Determine the [X, Y] coordinate at the center of the cell enclosing the given text.  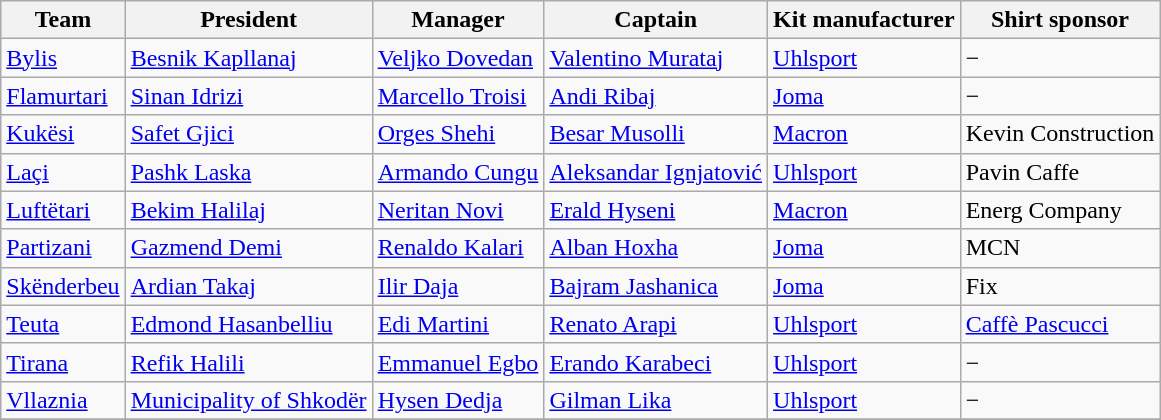
Teuta [63, 324]
Alban Hoxha [656, 248]
Pashk Laska [248, 172]
Valentino Murataj [656, 58]
Skënderbeu [63, 286]
Manager [458, 20]
Team [63, 20]
Ilir Daja [458, 286]
Tirana [63, 362]
Erando Karabeci [656, 362]
Hysen Dedja [458, 400]
Orges Shehi [458, 134]
Bekim Halilaj [248, 210]
Veljko Dovedan [458, 58]
Partizani [63, 248]
Marcello Troisi [458, 96]
Kit manufacturer [864, 20]
Besar Musolli [656, 134]
Vllaznia [63, 400]
Andi Ribaj [656, 96]
Caffè Pascucci [1060, 324]
MCN [1060, 248]
Shirt sponsor [1060, 20]
Kukësi [63, 134]
President [248, 20]
Gazmend Demi [248, 248]
Erald Hyseni [656, 210]
Captain [656, 20]
Gilman Lika [656, 400]
Emmanuel Egbo [458, 362]
Luftëtari [63, 210]
Besnik Kapllanaj [248, 58]
Renaldo Kalari [458, 248]
Bylis [63, 58]
Neritan Novi [458, 210]
Refik Halili [248, 362]
Laçi [63, 172]
Safet Gjici [248, 134]
Sinan Idrizi [248, 96]
Flamurtari [63, 96]
Pavin Caffe [1060, 172]
Edi Martini [458, 324]
Fix [1060, 286]
Energ Company [1060, 210]
Bajram Jashanica [656, 286]
Ardian Takaj [248, 286]
Renato Arapi [656, 324]
Armando Cungu [458, 172]
Municipality of Shkodër [248, 400]
Aleksandar Ignjatović [656, 172]
Kevin Construction [1060, 134]
Edmond Hasanbelliu [248, 324]
